From the cell containing the given text, extract its center point as (X, Y) coordinate. 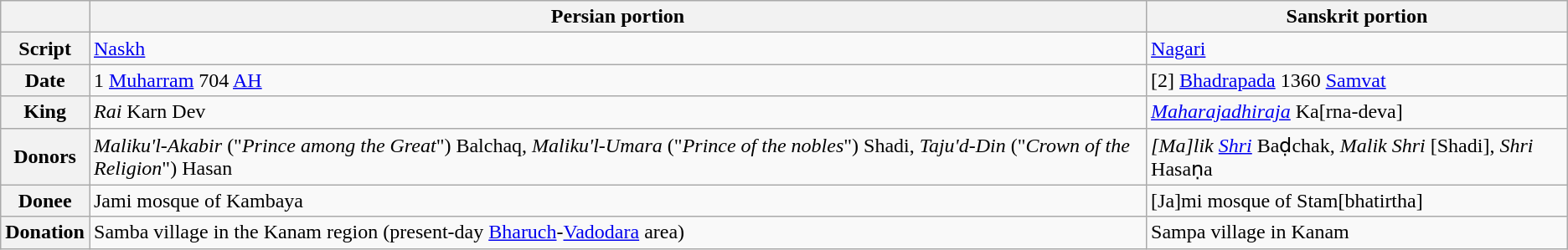
Sanskrit portion (1357, 17)
Date (45, 80)
Donee (45, 201)
[Ma]lik Shri Baḍchak, Malik Shri [Shadi], Shri Hasaṇa (1357, 156)
Maharajadhiraja Ka[rna-deva] (1357, 112)
Naskh (617, 48)
Script (45, 48)
Nagari (1357, 48)
King (45, 112)
Maliku'l-Akabir ("Prince among the Great") Balchaq, Maliku'l-Umara ("Prince of the nobles") Shadi, Taju'd-Din ("Crown of the Religion") Hasan (617, 156)
Persian portion (617, 17)
[Ja]mi mosque of Stam[bhatirtha] (1357, 201)
Rai Karn Dev (617, 112)
Samba village in the Kanam region (present-day Bharuch-Vadodara area) (617, 232)
Sampa village in Kanam (1357, 232)
[2] Bhadrapada 1360 Samvat (1357, 80)
Jami mosque of Kambaya (617, 201)
Donors (45, 156)
1 Muharram 704 AH (617, 80)
Donation (45, 232)
